From the cell containing the given text, extract its center point as [X, Y] coordinate. 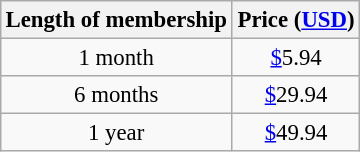
$5.94 [296, 57]
6 months [116, 95]
Length of membership [116, 20]
Price (USD) [296, 20]
1 month [116, 57]
1 year [116, 133]
$29.94 [296, 95]
$49.94 [296, 133]
